Scan for the cell matching the given text and deliver its [x, y] coordinate at center. 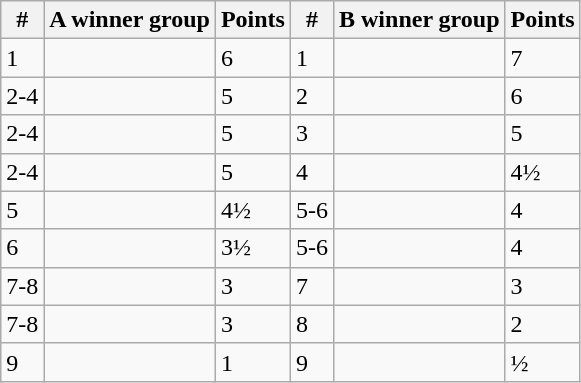
B winner group [419, 20]
½ [542, 362]
3½ [252, 248]
A winner group [130, 20]
8 [312, 324]
